Return [X, Y] of the center of cell containing provided text 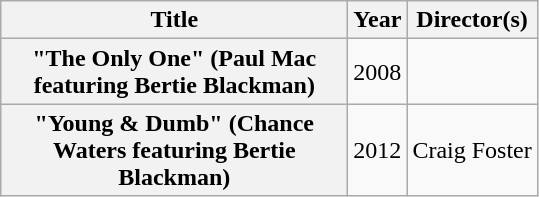
"The Only One" (Paul Mac featuring Bertie Blackman) [174, 72]
2008 [378, 72]
2012 [378, 150]
Title [174, 20]
Craig Foster [472, 150]
"Young & Dumb" (Chance Waters featuring Bertie Blackman) [174, 150]
Year [378, 20]
Director(s) [472, 20]
